Extract the [x, y] coordinate from the center of the cell holding the provided text.  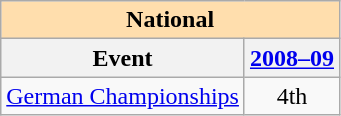
German Championships [123, 96]
2008–09 [292, 58]
4th [292, 96]
Event [123, 58]
National [170, 20]
